Locate the cell with the specified text and output its [x, y] center coordinate. 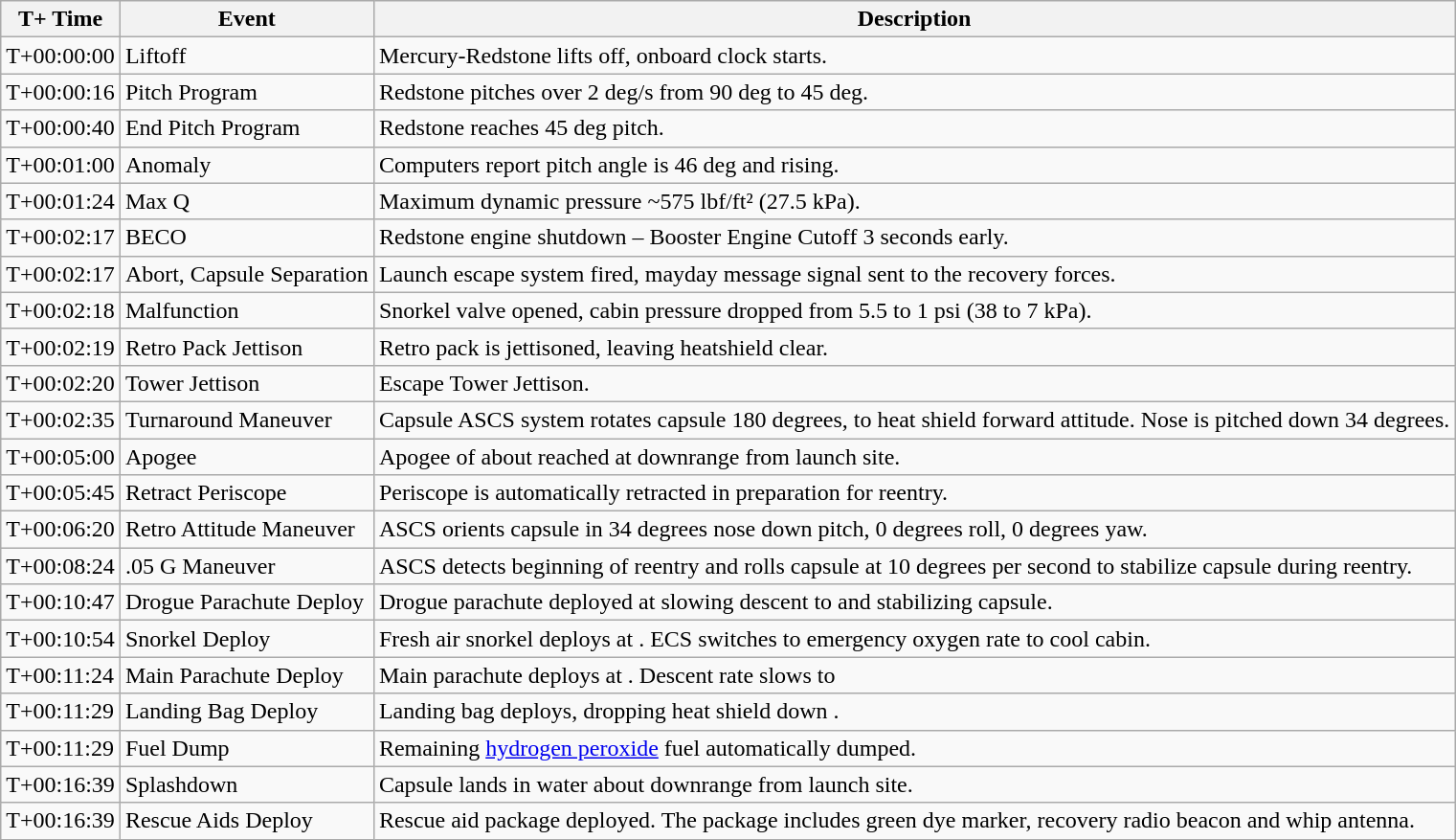
Main Parachute Deploy [247, 675]
T+00:00:00 [61, 56]
T+00:02:18 [61, 310]
T+00:02:19 [61, 347]
Redstone reaches 45 deg pitch. [914, 128]
T+00:01:24 [61, 201]
T+00:00:16 [61, 92]
T+00:06:20 [61, 530]
Snorkel Deploy [247, 639]
Landing Bag Deploy [247, 712]
Redstone pitches over 2 deg/s from 90 deg to 45 deg. [914, 92]
Remaining hydrogen peroxide fuel automatically dumped. [914, 748]
Liftoff [247, 56]
T+00:02:35 [61, 420]
Rescue Aids Deploy [247, 821]
Malfunction [247, 310]
T+00:00:40 [61, 128]
Escape Tower Jettison. [914, 383]
T+00:05:00 [61, 457]
Splashdown [247, 784]
Periscope is automatically retracted in preparation for reentry. [914, 493]
Turnaround Maneuver [247, 420]
ASCS detects beginning of reentry and rolls capsule at 10 degrees per second to stabilize capsule during reentry. [914, 566]
Drogue Parachute Deploy [247, 602]
Retro Attitude Maneuver [247, 530]
T+00:01:00 [61, 165]
Apogee of about reached at downrange from launch site. [914, 457]
Max Q [247, 201]
Description [914, 19]
.05 G Maneuver [247, 566]
Fuel Dump [247, 748]
Pitch Program [247, 92]
Tower Jettison [247, 383]
Snorkel valve opened, cabin pressure dropped from 5.5 to 1 psi (38 to 7 kPa). [914, 310]
End Pitch Program [247, 128]
Landing bag deploys, dropping heat shield down . [914, 712]
Apogee [247, 457]
T+00:10:54 [61, 639]
Launch escape system fired, mayday message signal sent to the recovery forces. [914, 274]
T+00:02:20 [61, 383]
T+00:08:24 [61, 566]
Capsule ASCS system rotates capsule 180 degrees, to heat shield forward attitude. Nose is pitched down 34 degrees. [914, 420]
Main parachute deploys at . Descent rate slows to [914, 675]
Fresh air snorkel deploys at . ECS switches to emergency oxygen rate to cool cabin. [914, 639]
T+ Time [61, 19]
ASCS orients capsule in 34 degrees nose down pitch, 0 degrees roll, 0 degrees yaw. [914, 530]
Maximum dynamic pressure ~575 lbf/ft² (27.5 kPa). [914, 201]
Redstone engine shutdown – Booster Engine Cutoff 3 seconds early. [914, 238]
Computers report pitch angle is 46 deg and rising. [914, 165]
Mercury-Redstone lifts off, onboard clock starts. [914, 56]
Anomaly [247, 165]
T+00:11:24 [61, 675]
Retro Pack Jettison [247, 347]
Event [247, 19]
Capsule lands in water about downrange from launch site. [914, 784]
BECO [247, 238]
T+00:05:45 [61, 493]
T+00:10:47 [61, 602]
Retract Periscope [247, 493]
Abort, Capsule Separation [247, 274]
Rescue aid package deployed. The package includes green dye marker, recovery radio beacon and whip antenna. [914, 821]
Drogue parachute deployed at slowing descent to and stabilizing capsule. [914, 602]
Retro pack is jettisoned, leaving heatshield clear. [914, 347]
